Identify which cell holds the provided text, then report its (X, Y) central coordinate. 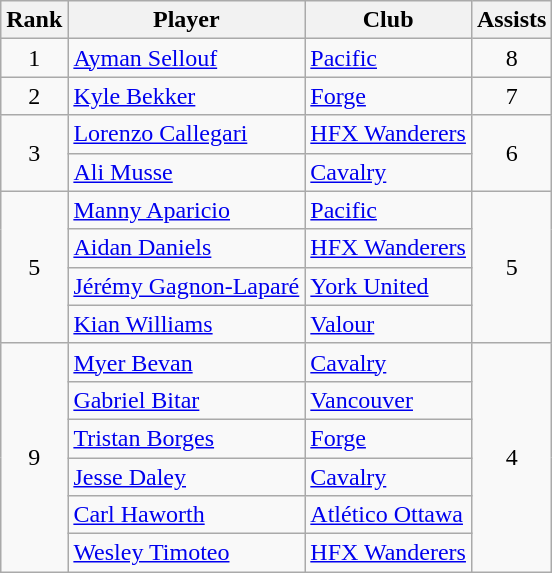
6 (511, 153)
Tristan Borges (186, 438)
2 (34, 96)
Kian Williams (186, 324)
4 (511, 457)
Aidan Daniels (186, 248)
Assists (511, 20)
1 (34, 58)
Jesse Daley (186, 477)
Ali Musse (186, 172)
Vancouver (388, 400)
Gabriel Bitar (186, 400)
Kyle Bekker (186, 96)
Player (186, 20)
Ayman Sellouf (186, 58)
Jérémy Gagnon-Laparé (186, 286)
Club (388, 20)
8 (511, 58)
Lorenzo Callegari (186, 134)
Manny Aparicio (186, 210)
9 (34, 457)
Valour (388, 324)
Rank (34, 20)
Wesley Timoteo (186, 553)
7 (511, 96)
Myer Bevan (186, 362)
York United (388, 286)
3 (34, 153)
Carl Haworth (186, 515)
Atlético Ottawa (388, 515)
